Detect which cell encompasses the target text, then output its [x, y] center coordinate. 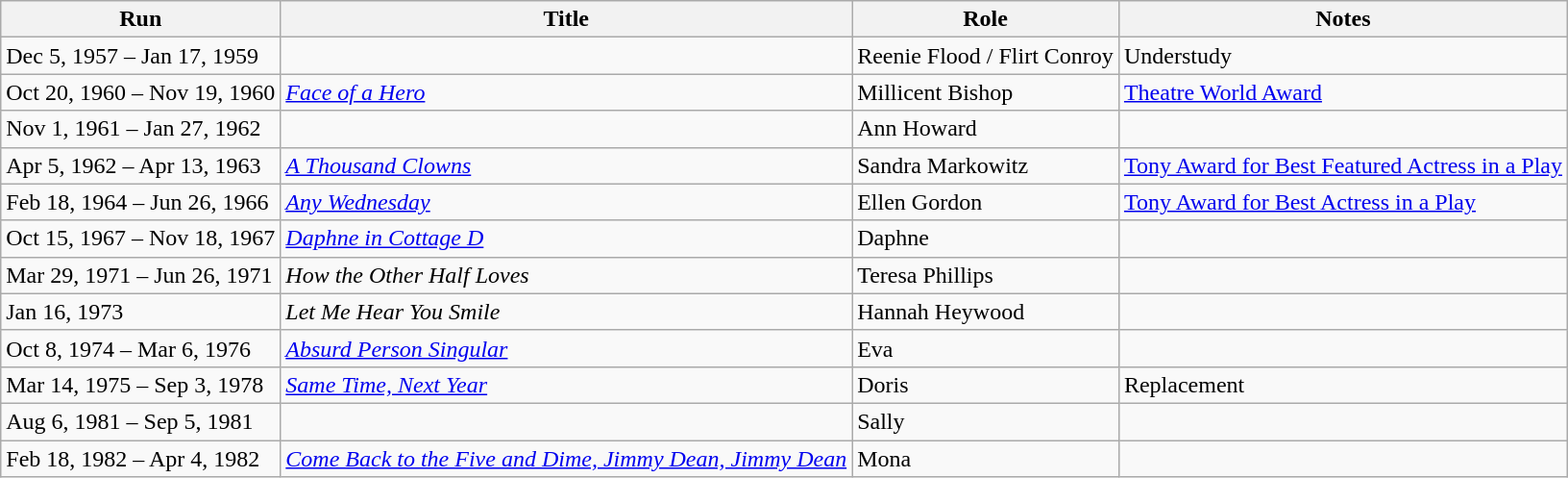
Mar 29, 1971 – Jun 26, 1971 [140, 275]
Millicent Bishop [986, 92]
Title [567, 19]
Reenie Flood / Flirt Conroy [986, 56]
Ellen Gordon [986, 202]
Come Back to the Five and Dime, Jimmy Dean, Jimmy Dean [567, 459]
Feb 18, 1982 – Apr 4, 1982 [140, 459]
Hannah Heywood [986, 312]
Oct 15, 1967 – Nov 18, 1967 [140, 239]
Replacement [1343, 385]
Any Wednesday [567, 202]
How the Other Half Loves [567, 275]
Tony Award for Best Actress in a Play [1343, 202]
Same Time, Next Year [567, 385]
Eva [986, 348]
Feb 18, 1964 – Jun 26, 1966 [140, 202]
Theatre World Award [1343, 92]
Tony Award for Best Featured Actress in a Play [1343, 165]
Mar 14, 1975 – Sep 3, 1978 [140, 385]
Apr 5, 1962 – Apr 13, 1963 [140, 165]
Oct 20, 1960 – Nov 19, 1960 [140, 92]
Absurd Person Singular [567, 348]
Ann Howard [986, 129]
Sandra Markowitz [986, 165]
Doris [986, 385]
Let Me Hear You Smile [567, 312]
Dec 5, 1957 – Jan 17, 1959 [140, 56]
Role [986, 19]
Teresa Phillips [986, 275]
Face of a Hero [567, 92]
Sally [986, 421]
Notes [1343, 19]
Oct 8, 1974 – Mar 6, 1976 [140, 348]
Daphne in Cottage D [567, 239]
Jan 16, 1973 [140, 312]
Run [140, 19]
A Thousand Clowns [567, 165]
Mona [986, 459]
Daphne [986, 239]
Understudy [1343, 56]
Aug 6, 1981 – Sep 5, 1981 [140, 421]
Nov 1, 1961 – Jan 27, 1962 [140, 129]
